Output the (x, y) coordinate of the center of the cell containing the given text.  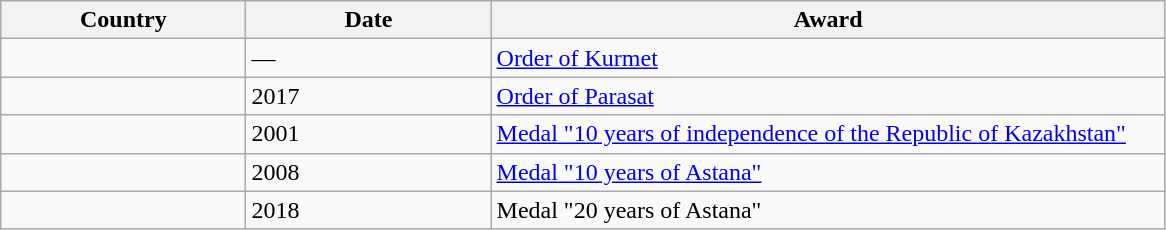
Сountry (124, 20)
Order of Parasat (828, 96)
2008 (368, 172)
2018 (368, 210)
Date (368, 20)
— (368, 58)
Order of Kurmet (828, 58)
Medal "10 years of Astana" (828, 172)
Award (828, 20)
Medal "20 years of Astana" (828, 210)
2017 (368, 96)
2001 (368, 134)
Medal "10 years of independence of the Republic of Kazakhstan" (828, 134)
